Return the [x, y] coordinate for the center point of the cell that contains the specified text.  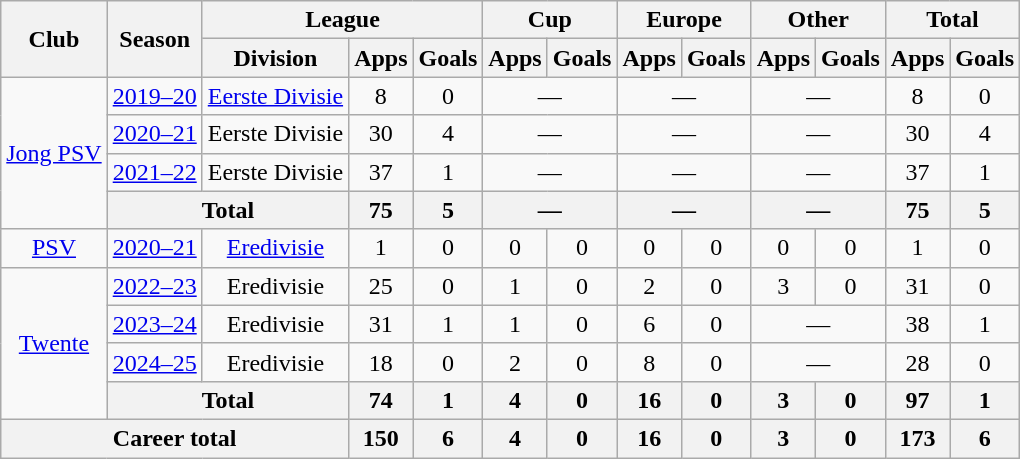
2023–24 [154, 324]
Other [818, 20]
18 [381, 362]
150 [381, 438]
Europe [684, 20]
Cup [550, 20]
25 [381, 286]
28 [917, 362]
League [342, 20]
2022–23 [154, 286]
Twente [54, 343]
97 [917, 400]
2024–25 [154, 362]
2021–22 [154, 172]
173 [917, 438]
Jong PSV [54, 153]
Career total [175, 438]
Club [54, 39]
Division [275, 58]
74 [381, 400]
38 [917, 324]
PSV [54, 248]
Season [154, 39]
2019–20 [154, 96]
